Identify which cell holds the provided text, then report its (x, y) central coordinate. 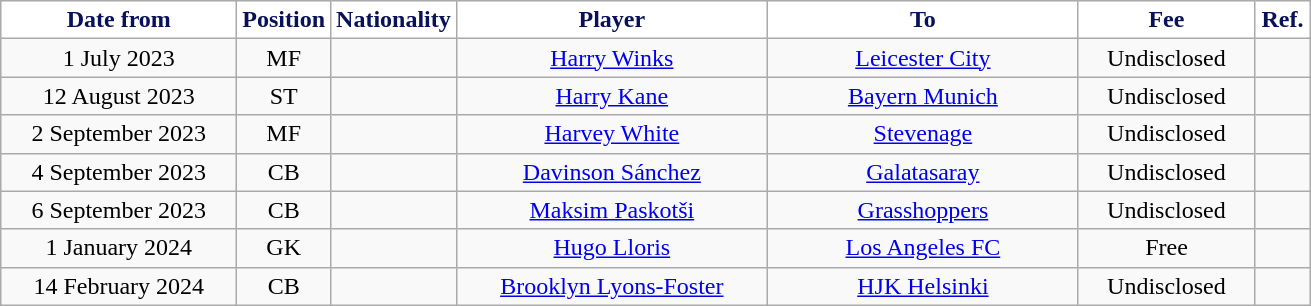
Maksim Paskotši (612, 210)
Date from (119, 20)
Fee (1166, 20)
4 September 2023 (119, 172)
Harry Kane (612, 96)
GK (284, 248)
Stevenage (922, 134)
Position (284, 20)
Brooklyn Lyons-Foster (612, 286)
12 August 2023 (119, 96)
Ref. (1282, 20)
Nationality (394, 20)
6 September 2023 (119, 210)
Hugo Lloris (612, 248)
Galatasaray (922, 172)
Davinson Sánchez (612, 172)
Harvey White (612, 134)
Bayern Munich (922, 96)
Player (612, 20)
ST (284, 96)
Grasshoppers (922, 210)
To (922, 20)
2 September 2023 (119, 134)
Free (1166, 248)
1 January 2024 (119, 248)
1 July 2023 (119, 58)
14 February 2024 (119, 286)
Leicester City (922, 58)
Los Angeles FC (922, 248)
HJK Helsinki (922, 286)
Harry Winks (612, 58)
